Scan for the cell matching the given text and deliver its (X, Y) coordinate at center. 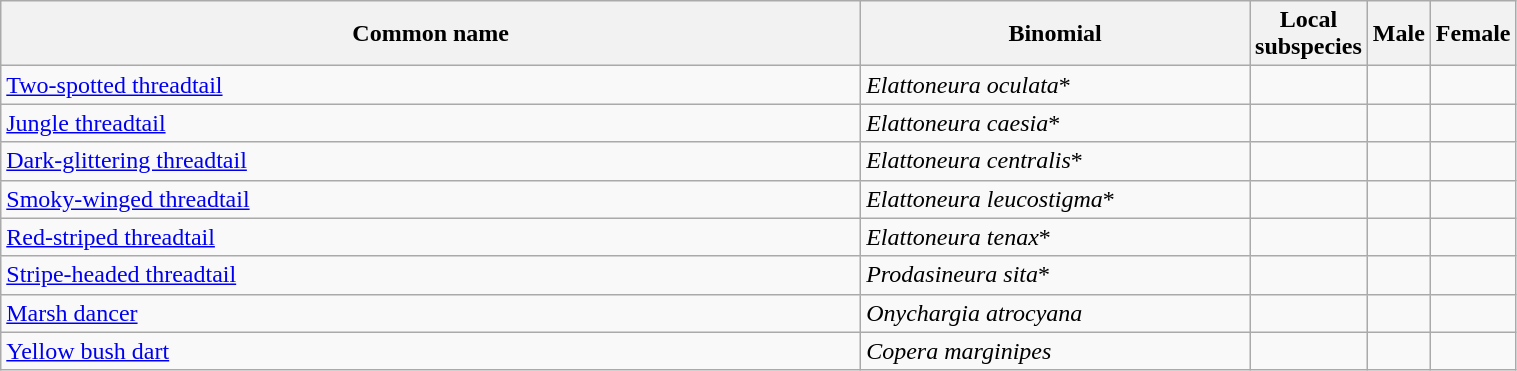
Smoky-winged threadtail (431, 199)
Marsh dancer (431, 313)
Jungle threadtail (431, 123)
Binomial (1056, 34)
Elattoneura leucostigma* (1056, 199)
Dark-glittering threadtail (431, 161)
Two-spotted threadtail (431, 85)
Elattoneura oculata* (1056, 85)
Local subspecies (1309, 34)
Common name (431, 34)
Yellow bush dart (431, 351)
Elattoneura tenax* (1056, 237)
Red-striped threadtail (431, 237)
Onychargia atrocyana (1056, 313)
Stripe-headed threadtail (431, 275)
Male (1398, 34)
Female (1473, 34)
Prodasineura sita* (1056, 275)
Copera marginipes (1056, 351)
Elattoneura centralis* (1056, 161)
Elattoneura caesia* (1056, 123)
